Provide the [x, y] coordinate of the cell's center where the given text is located.  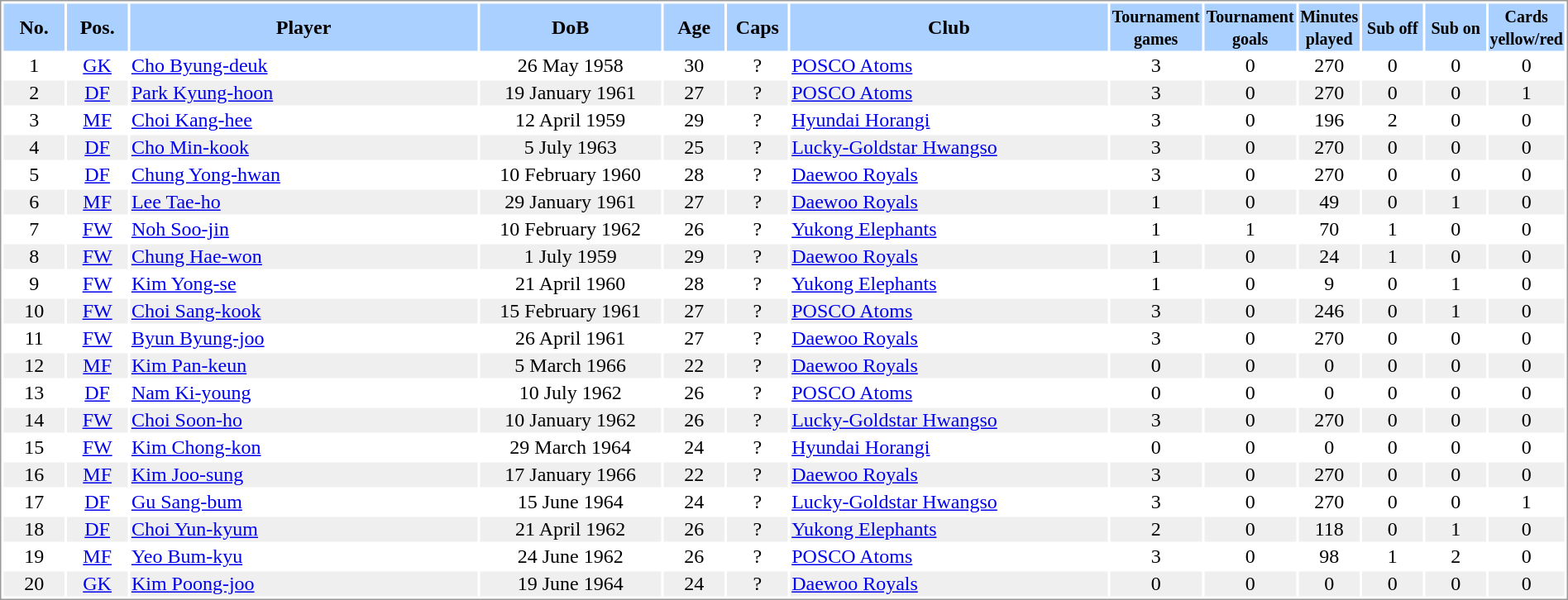
20 [33, 584]
15 [33, 447]
Choi Soon-ho [303, 421]
98 [1329, 556]
Lee Tae-ho [303, 202]
19 June 1964 [571, 584]
10 July 1962 [571, 393]
Gu Sang-bum [303, 502]
Kim Yong-se [303, 283]
5 [33, 174]
49 [1329, 202]
Kim Joo-sung [303, 475]
10 February 1960 [571, 174]
Kim Pan-keun [303, 366]
18 [33, 530]
70 [1329, 229]
24 June 1962 [571, 556]
21 April 1962 [571, 530]
Player [303, 26]
15 June 1964 [571, 502]
Club [949, 26]
10 [33, 312]
Age [695, 26]
1 July 1959 [571, 257]
4 [33, 148]
21 April 1960 [571, 283]
19 [33, 556]
Nam Ki-young [303, 393]
12 April 1959 [571, 120]
19 January 1961 [571, 93]
Choi Sang-kook [303, 312]
29 March 1964 [571, 447]
30 [695, 65]
Cardsyellow/red [1527, 26]
Choi Kang-hee [303, 120]
Tournamentgames [1156, 26]
14 [33, 421]
Cho Byung-deuk [303, 65]
Chung Hae-won [303, 257]
11 [33, 338]
5 March 1966 [571, 366]
12 [33, 366]
17 January 1966 [571, 475]
Noh Soo-jin [303, 229]
17 [33, 502]
196 [1329, 120]
118 [1329, 530]
26 April 1961 [571, 338]
25 [695, 148]
No. [33, 26]
Pos. [98, 26]
Byun Byung-joo [303, 338]
246 [1329, 312]
5 July 1963 [571, 148]
Minutesplayed [1329, 26]
Chung Yong-hwan [303, 174]
Kim Chong-kon [303, 447]
10 February 1962 [571, 229]
7 [33, 229]
26 May 1958 [571, 65]
Caps [758, 26]
Kim Poong-joo [303, 584]
DoB [571, 26]
Cho Min-kook [303, 148]
8 [33, 257]
Sub off [1393, 26]
Sub on [1456, 26]
10 January 1962 [571, 421]
13 [33, 393]
16 [33, 475]
Choi Yun-kyum [303, 530]
15 February 1961 [571, 312]
29 January 1961 [571, 202]
Tournamentgoals [1250, 26]
6 [33, 202]
Yeo Bum-kyu [303, 556]
Park Kyung-hoon [303, 93]
